Pinpoint the cell where the given text exists, returning its (X, Y) midpoint coordinate. 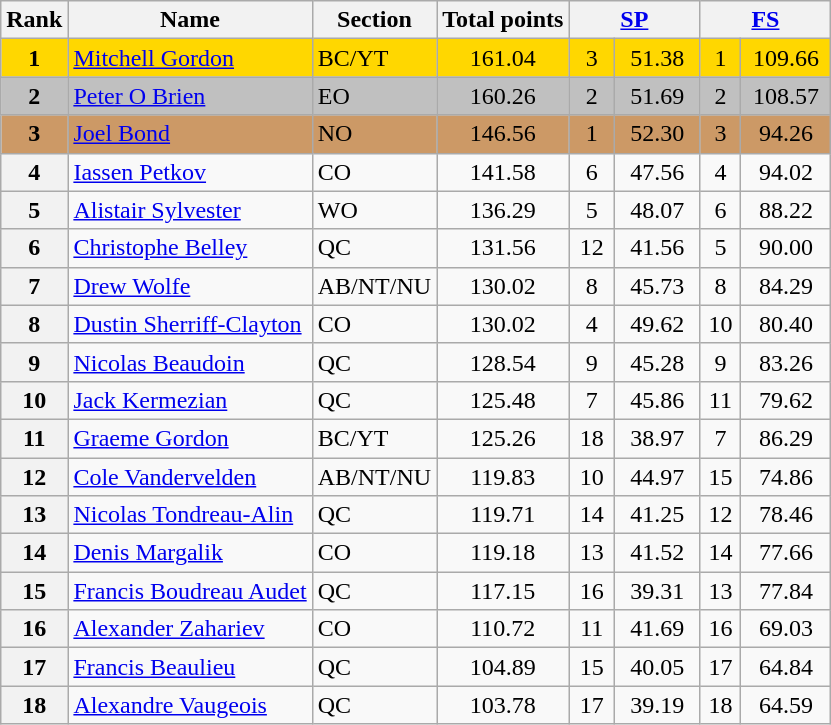
51.38 (658, 58)
119.71 (503, 515)
83.26 (786, 362)
Francis Beaulieu (190, 667)
Mitchell Gordon (190, 58)
119.83 (503, 477)
Jack Kermezian (190, 400)
49.62 (658, 324)
77.66 (786, 553)
FS (766, 20)
45.73 (658, 286)
48.07 (658, 210)
Rank (34, 20)
128.54 (503, 362)
Nicolas Tondreau-Alin (190, 515)
146.56 (503, 134)
125.26 (503, 438)
90.00 (786, 248)
52.30 (658, 134)
47.56 (658, 172)
117.15 (503, 591)
88.22 (786, 210)
51.69 (658, 96)
39.19 (658, 705)
EO (374, 96)
69.03 (786, 629)
77.84 (786, 591)
141.58 (503, 172)
Denis Margalik (190, 553)
110.72 (503, 629)
136.29 (503, 210)
45.28 (658, 362)
Cole Vandervelden (190, 477)
Name (190, 20)
86.29 (786, 438)
Joel Bond (190, 134)
Christophe Belley (190, 248)
74.86 (786, 477)
Graeme Gordon (190, 438)
44.97 (658, 477)
104.89 (503, 667)
WO (374, 210)
80.40 (786, 324)
64.84 (786, 667)
131.56 (503, 248)
Francis Boudreau Audet (190, 591)
119.18 (503, 553)
Alexander Zahariev (190, 629)
64.59 (786, 705)
40.05 (658, 667)
79.62 (786, 400)
108.57 (786, 96)
41.25 (658, 515)
161.04 (503, 58)
Total points (503, 20)
41.69 (658, 629)
103.78 (503, 705)
41.52 (658, 553)
Nicolas Beaudoin (190, 362)
45.86 (658, 400)
Alistair Sylvester (190, 210)
Iassen Petkov (190, 172)
Drew Wolfe (190, 286)
SP (634, 20)
39.31 (658, 591)
84.29 (786, 286)
NO (374, 134)
Dustin Sherriff-Clayton (190, 324)
41.56 (658, 248)
94.26 (786, 134)
94.02 (786, 172)
Peter O Brien (190, 96)
Alexandre Vaugeois (190, 705)
78.46 (786, 515)
160.26 (503, 96)
109.66 (786, 58)
125.48 (503, 400)
38.97 (658, 438)
Section (374, 20)
